Locate the cell with the specified text and output its [X, Y] center coordinate. 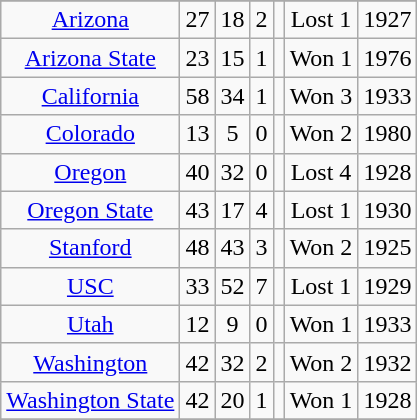
20 [232, 400]
1925 [388, 248]
23 [198, 58]
Lost 4 [321, 172]
52 [232, 286]
7 [262, 286]
1976 [388, 58]
Oregon State [90, 210]
1927 [388, 20]
1929 [388, 286]
Arizona [90, 20]
15 [232, 58]
13 [198, 134]
Utah [90, 324]
Oregon [90, 172]
Stanford [90, 248]
40 [198, 172]
Washington State [90, 400]
Arizona State [90, 58]
9 [232, 324]
3 [262, 248]
18 [232, 20]
1930 [388, 210]
USC [90, 286]
California [90, 96]
27 [198, 20]
33 [198, 286]
1932 [388, 362]
48 [198, 248]
17 [232, 210]
34 [232, 96]
Won 3 [321, 96]
5 [232, 134]
4 [262, 210]
Colorado [90, 134]
1980 [388, 134]
58 [198, 96]
12 [198, 324]
Washington [90, 362]
